For the text-containing cell, return its midpoint in (x, y) coordinate format. 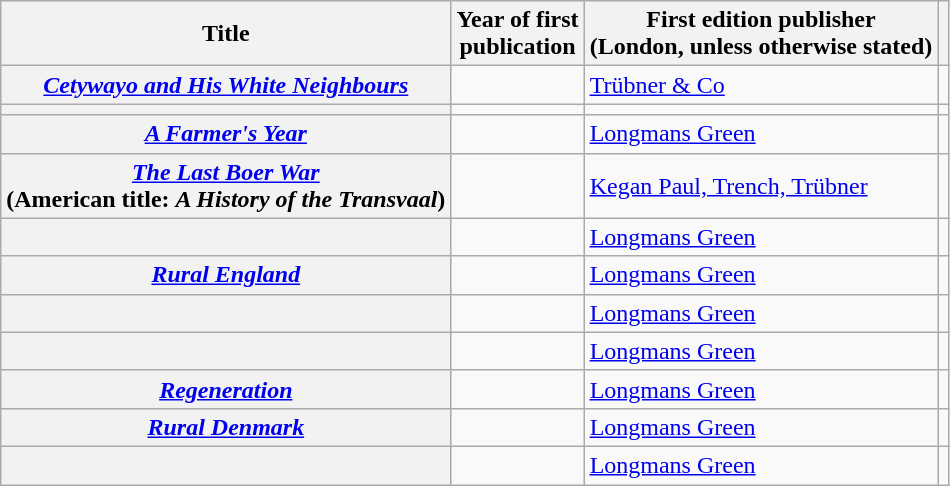
Kegan Paul, Trench, Trübner (761, 186)
Regeneration (226, 389)
The Last Boer War(American title: A History of the Transvaal) (226, 186)
Trübner & Co (761, 85)
Rural England (226, 275)
Cetywayo and His White Neighbours (226, 85)
First edition publisher(London, unless otherwise stated) (761, 34)
Year of firstpublication (518, 34)
Rural Denmark (226, 427)
A Farmer's Year (226, 134)
Title (226, 34)
